Identify which cell holds the provided text, then report its (x, y) central coordinate. 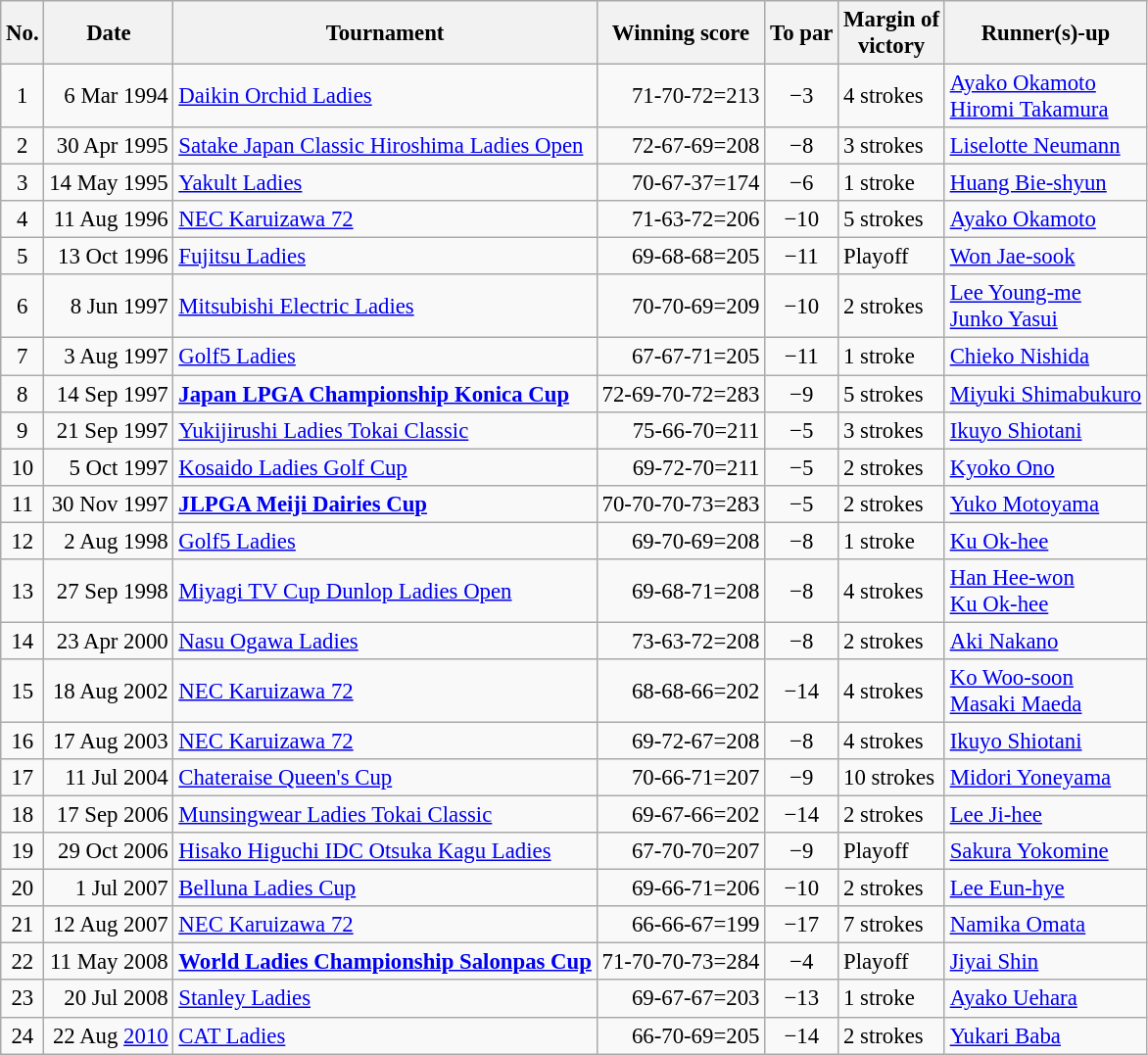
12 Aug 2007 (109, 925)
17 Sep 2006 (109, 815)
24 (23, 1035)
Margin ofvictory (891, 33)
1 (23, 96)
Stanley Ladies (385, 999)
Yukari Baba (1045, 1035)
30 Nov 1997 (109, 504)
6 Mar 1994 (109, 96)
CAT Ladies (385, 1035)
7 (23, 357)
Namika Omata (1045, 925)
Yakult Ladies (385, 183)
17 (23, 778)
Tournament (385, 33)
71-70-72=213 (681, 96)
World Ladies Championship Salonpas Cup (385, 962)
16 (23, 741)
20 (23, 888)
2 Aug 1998 (109, 541)
Date (109, 33)
−6 (801, 183)
21 (23, 925)
13 Oct 1996 (109, 257)
Huang Bie-shyun (1045, 183)
Ayako Okamoto Hiromi Takamura (1045, 96)
−17 (801, 925)
67-67-71=205 (681, 357)
Liselotte Neumann (1045, 146)
68-68-66=202 (681, 692)
Ku Ok-hee (1045, 541)
Hisako Higuchi IDC Otsuka Kagu Ladies (385, 851)
10 strokes (891, 778)
Midori Yoneyama (1045, 778)
12 (23, 541)
6 (23, 306)
66-66-67=199 (681, 925)
70-66-71=207 (681, 778)
−13 (801, 999)
69-67-67=203 (681, 999)
7 strokes (891, 925)
Ayako Uehara (1045, 999)
75-66-70=211 (681, 430)
69-67-66=202 (681, 815)
Mitsubishi Electric Ladies (385, 306)
21 Sep 1997 (109, 430)
69-72-70=211 (681, 467)
71-70-70-73=284 (681, 962)
14 (23, 641)
14 May 1995 (109, 183)
Fujitsu Ladies (385, 257)
Belluna Ladies Cup (385, 888)
70-67-37=174 (681, 183)
5 (23, 257)
Chateraise Queen's Cup (385, 778)
27 Sep 1998 (109, 592)
11 Aug 1996 (109, 219)
Han Hee-won Ku Ok-hee (1045, 592)
72-67-69=208 (681, 146)
Miyagi TV Cup Dunlop Ladies Open (385, 592)
11 (23, 504)
8 (23, 394)
4 (23, 219)
69-68-71=208 (681, 592)
70-70-70-73=283 (681, 504)
Lee Ji-hee (1045, 815)
Kosaido Ladies Golf Cup (385, 467)
Ayako Okamoto (1045, 219)
66-70-69=205 (681, 1035)
2 (23, 146)
Munsingwear Ladies Tokai Classic (385, 815)
11 Jul 2004 (109, 778)
Winning score (681, 33)
23 (23, 999)
Runner(s)-up (1045, 33)
11 May 2008 (109, 962)
20 Jul 2008 (109, 999)
18 Aug 2002 (109, 692)
Won Jae-sook (1045, 257)
To par (801, 33)
19 (23, 851)
69-66-71=206 (681, 888)
−4 (801, 962)
9 (23, 430)
22 (23, 962)
JLPGA Meiji Dairies Cup (385, 504)
72-69-70-72=283 (681, 394)
8 Jun 1997 (109, 306)
Chieko Nishida (1045, 357)
73-63-72=208 (681, 641)
Satake Japan Classic Hiroshima Ladies Open (385, 146)
Yuko Motoyama (1045, 504)
69-68-68=205 (681, 257)
10 (23, 467)
Miyuki Shimabukuro (1045, 394)
No. (23, 33)
Kyoko Ono (1045, 467)
Jiyai Shin (1045, 962)
Daikin Orchid Ladies (385, 96)
22 Aug 2010 (109, 1035)
30 Apr 1995 (109, 146)
−3 (801, 96)
Ko Woo-soon Masaki Maeda (1045, 692)
17 Aug 2003 (109, 741)
Lee Eun-hye (1045, 888)
69-70-69=208 (681, 541)
15 (23, 692)
14 Sep 1997 (109, 394)
3 Aug 1997 (109, 357)
69-72-67=208 (681, 741)
3 (23, 183)
13 (23, 592)
Sakura Yokomine (1045, 851)
Aki Nakano (1045, 641)
Yukijirushi Ladies Tokai Classic (385, 430)
67-70-70=207 (681, 851)
1 Jul 2007 (109, 888)
Nasu Ogawa Ladies (385, 641)
Japan LPGA Championship Konica Cup (385, 394)
18 (23, 815)
Lee Young-me Junko Yasui (1045, 306)
70-70-69=209 (681, 306)
29 Oct 2006 (109, 851)
71-63-72=206 (681, 219)
5 Oct 1997 (109, 467)
23 Apr 2000 (109, 641)
